Capture the cell that displays the provided text and extract its (x, y) central coordinate. 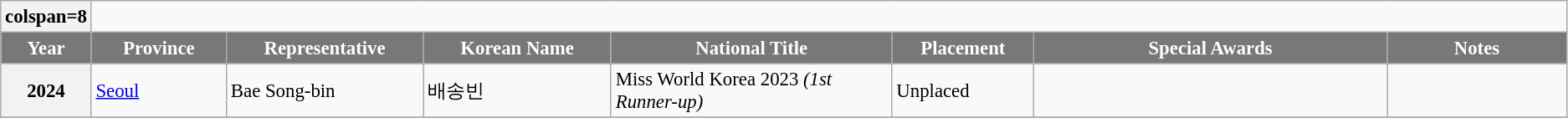
Seoul (159, 90)
Notes (1478, 49)
배송빈 (517, 90)
Korean Name (517, 49)
Year (46, 49)
Unplaced (963, 90)
Placement (963, 49)
Miss World Korea 2023 (1st Runner-up) (751, 90)
Province (159, 49)
Representative (325, 49)
Special Awards (1211, 49)
Bae Song-bin (325, 90)
colspan=8 (46, 17)
National Title (751, 49)
2024 (46, 90)
